Pinpoint the cell where the given text exists, returning its [x, y] midpoint coordinate. 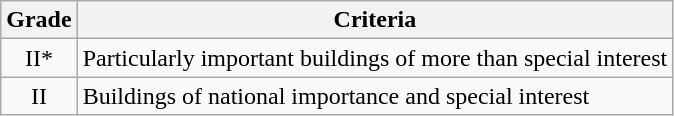
II [39, 96]
Criteria [375, 20]
Grade [39, 20]
Buildings of national importance and special interest [375, 96]
II* [39, 58]
Particularly important buildings of more than special interest [375, 58]
